Locate the cell with the specified text and output its [X, Y] center coordinate. 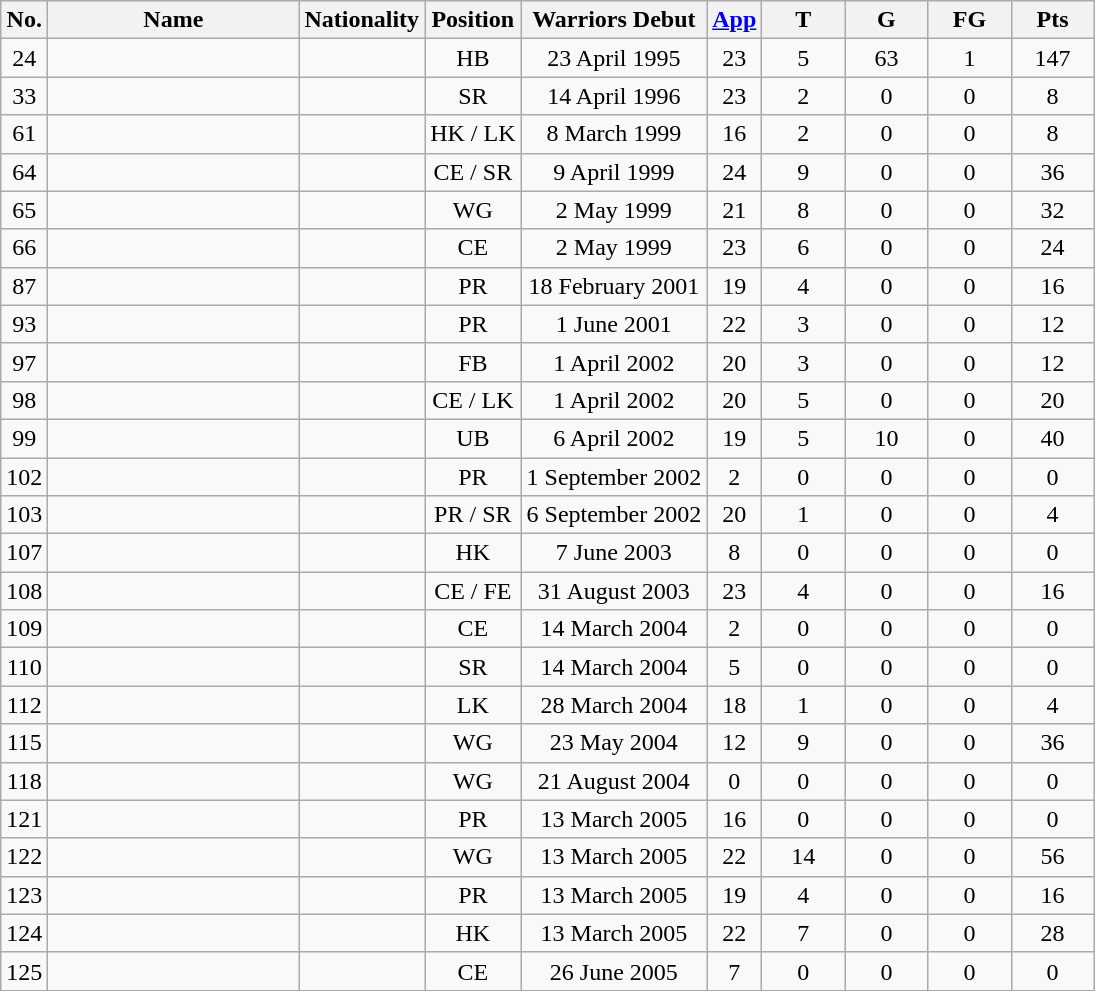
124 [24, 933]
8 March 1999 [614, 134]
21 [734, 210]
64 [24, 172]
112 [24, 705]
110 [24, 667]
FB [473, 362]
107 [24, 553]
10 [886, 438]
66 [24, 248]
87 [24, 286]
109 [24, 629]
61 [24, 134]
23 April 1995 [614, 58]
LK [473, 705]
56 [1052, 857]
103 [24, 515]
118 [24, 781]
6 April 2002 [614, 438]
HK / LK [473, 134]
31 August 2003 [614, 591]
121 [24, 819]
147 [1052, 58]
28 March 2004 [614, 705]
102 [24, 477]
PR / SR [473, 515]
No. [24, 20]
63 [886, 58]
7 June 2003 [614, 553]
G [886, 20]
Pts [1052, 20]
65 [24, 210]
108 [24, 591]
33 [24, 96]
23 May 2004 [614, 743]
14 [804, 857]
99 [24, 438]
122 [24, 857]
21 August 2004 [614, 781]
26 June 2005 [614, 971]
6 September 2002 [614, 515]
HB [473, 58]
FG [970, 20]
Position [473, 20]
9 April 1999 [614, 172]
125 [24, 971]
97 [24, 362]
6 [804, 248]
1 June 2001 [614, 324]
18 February 2001 [614, 286]
123 [24, 895]
UB [473, 438]
14 April 1996 [614, 96]
40 [1052, 438]
CE / FE [473, 591]
98 [24, 400]
App [734, 20]
32 [1052, 210]
T [804, 20]
CE / LK [473, 400]
115 [24, 743]
Name [174, 20]
Nationality [362, 20]
18 [734, 705]
1 September 2002 [614, 477]
Warriors Debut [614, 20]
28 [1052, 933]
93 [24, 324]
CE / SR [473, 172]
